Find where the given text appears and provide that cell's center as [X, Y] coordinate. 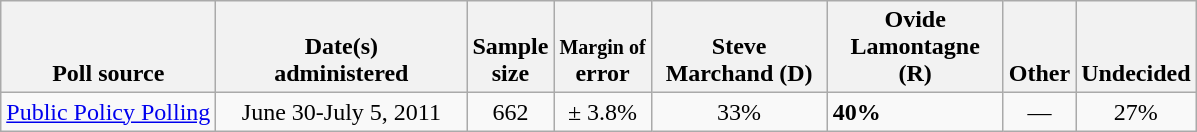
± 3.8% [602, 112]
662 [510, 112]
33% [739, 112]
SteveMarchand (D) [739, 47]
Samplesize [510, 47]
June 30-July 5, 2011 [342, 112]
Poll source [108, 47]
40% [915, 112]
Margin oferror [602, 47]
Public Policy Polling [108, 112]
Date(s)administered [342, 47]
Other [1039, 47]
OvideLamontagne (R) [915, 47]
— [1039, 112]
Undecided [1136, 47]
27% [1136, 112]
